Search for the cell housing the specified text and yield its [X, Y] center coordinate. 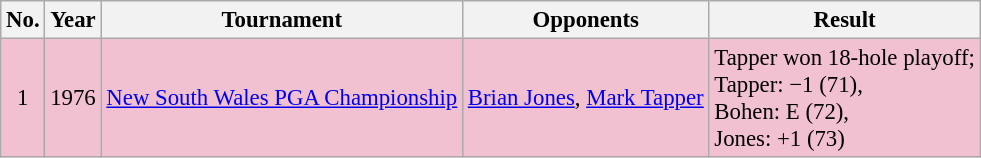
Tapper won 18-hole playoff;Tapper: −1 (71),Bohen: E (72),Jones: +1 (73) [844, 98]
No. [23, 20]
Year [73, 20]
Tournament [282, 20]
New South Wales PGA Championship [282, 98]
1 [23, 98]
Result [844, 20]
Brian Jones, Mark Tapper [586, 98]
Opponents [586, 20]
1976 [73, 98]
